Extract the [X, Y] coordinate from the center of the cell holding the provided text.  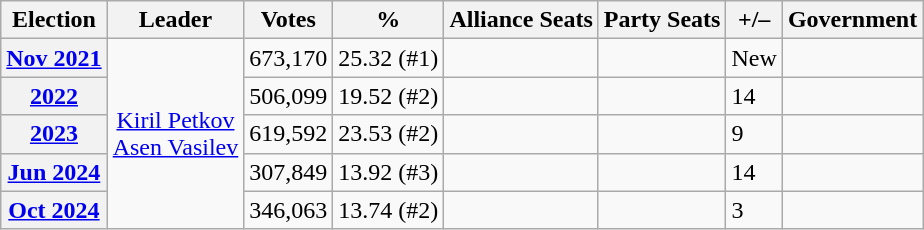
Oct 2024 [54, 210]
% [388, 20]
19.52 (#2) [388, 96]
Government [852, 20]
2023 [54, 134]
13.92 (#3) [388, 172]
Leader [176, 20]
Jun 2024 [54, 172]
2022 [54, 96]
+/– [754, 20]
Party Seats [662, 20]
New [754, 58]
673,170 [288, 58]
25.32 (#1) [388, 58]
Kiril PetkovAsen Vasilev [176, 134]
Nov 2021 [54, 58]
Election [54, 20]
307,849 [288, 172]
9 [754, 134]
Alliance Seats [521, 20]
506,099 [288, 96]
Votes [288, 20]
13.74 (#2) [388, 210]
3 [754, 210]
619,592 [288, 134]
23.53 (#2) [388, 134]
346,063 [288, 210]
